Identify which cell holds the provided text, then report its (X, Y) central coordinate. 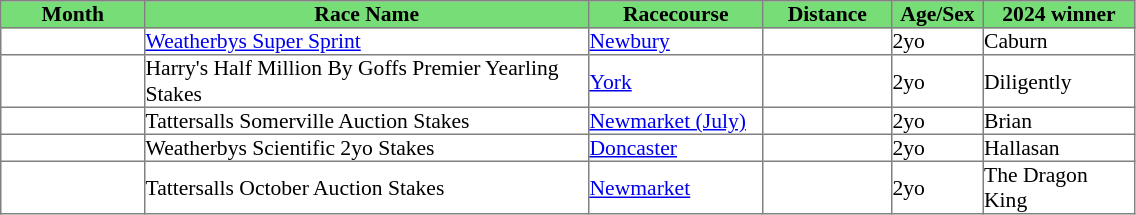
Newmarket (676, 187)
York (676, 81)
Doncaster (676, 148)
Diligently (1059, 81)
Month (73, 14)
Caburn (1059, 42)
Brian (1059, 120)
Age/Sex (938, 14)
2024 winner (1059, 14)
Newmarket (July) (676, 120)
Tattersalls October Auction Stakes (367, 187)
Race Name (367, 14)
Tattersalls Somerville Auction Stakes (367, 120)
Newbury (676, 42)
Hallasan (1059, 148)
Weatherbys Super Sprint (367, 42)
Weatherbys Scientific 2yo Stakes (367, 148)
The Dragon King (1059, 187)
Distance (828, 14)
Harry's Half Million By Goffs Premier Yearling Stakes (367, 81)
Racecourse (676, 14)
